Scan for the cell matching the given text and deliver its [X, Y] coordinate at center. 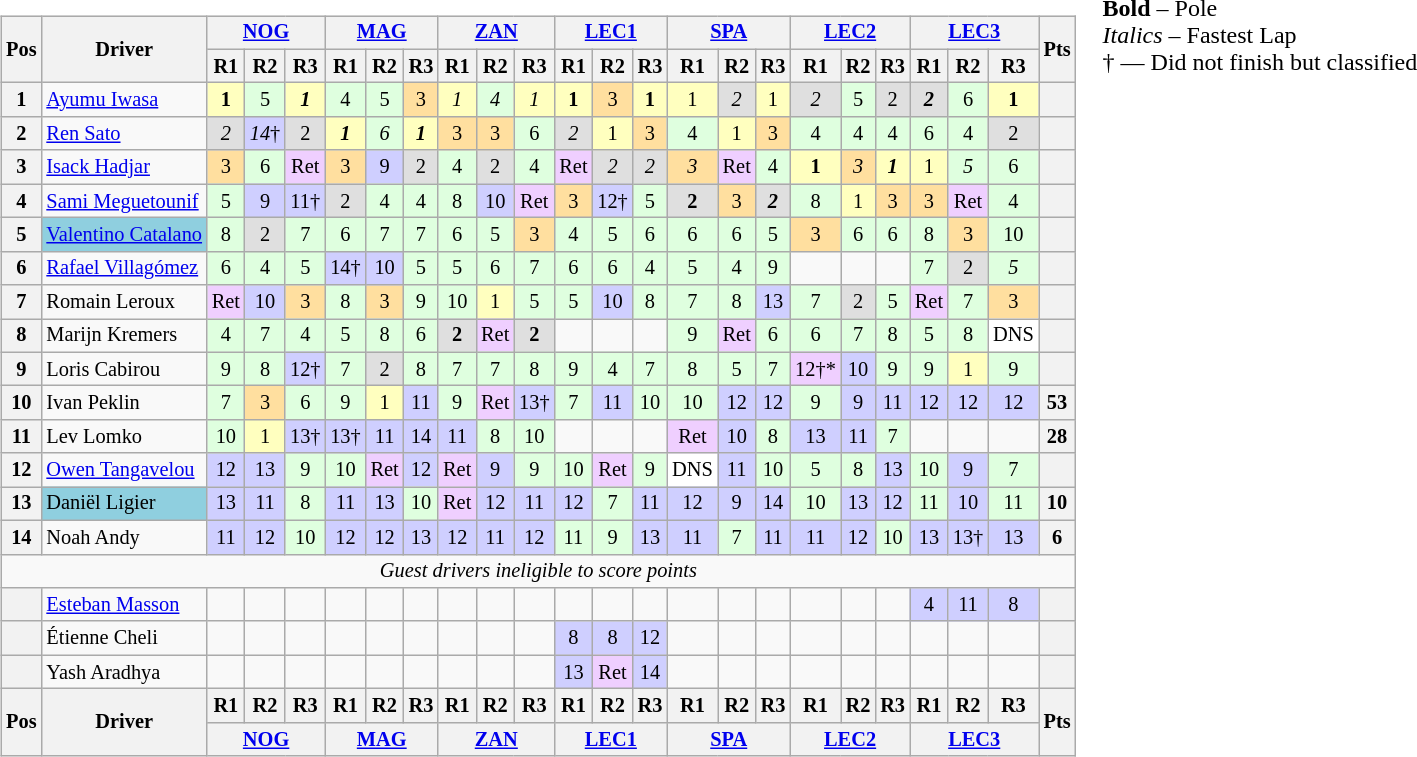
28 [1058, 437]
Guest drivers ineligible to score points [538, 571]
Étienne Cheli [124, 638]
Loris Cabirou [124, 369]
Sami Meguetounif [124, 201]
Ren Sato [124, 134]
Romain Leroux [124, 302]
Daniël Ligier [124, 504]
Owen Tangavelou [124, 470]
Valentino Catalano [124, 235]
Marijn Kremers [124, 336]
Ivan Peklin [124, 403]
Esteban Masson [124, 605]
Ayumu Iwasa [124, 100]
Rafael Villagómez [124, 268]
12†* [815, 369]
Lev Lomko [124, 437]
Yash Aradhya [124, 672]
11† [305, 201]
Noah Andy [124, 537]
Isack Hadjar [124, 167]
53 [1058, 403]
